From the cell containing the given text, extract its center point as [x, y] coordinate. 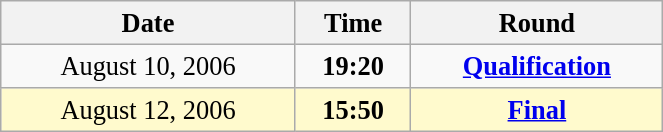
Date [148, 22]
19:20 [353, 66]
Final [537, 109]
Qualification [537, 66]
Round [537, 22]
Time [353, 22]
August 12, 2006 [148, 109]
15:50 [353, 109]
August 10, 2006 [148, 66]
